Output the (X, Y) coordinate of the center of the cell containing the given text.  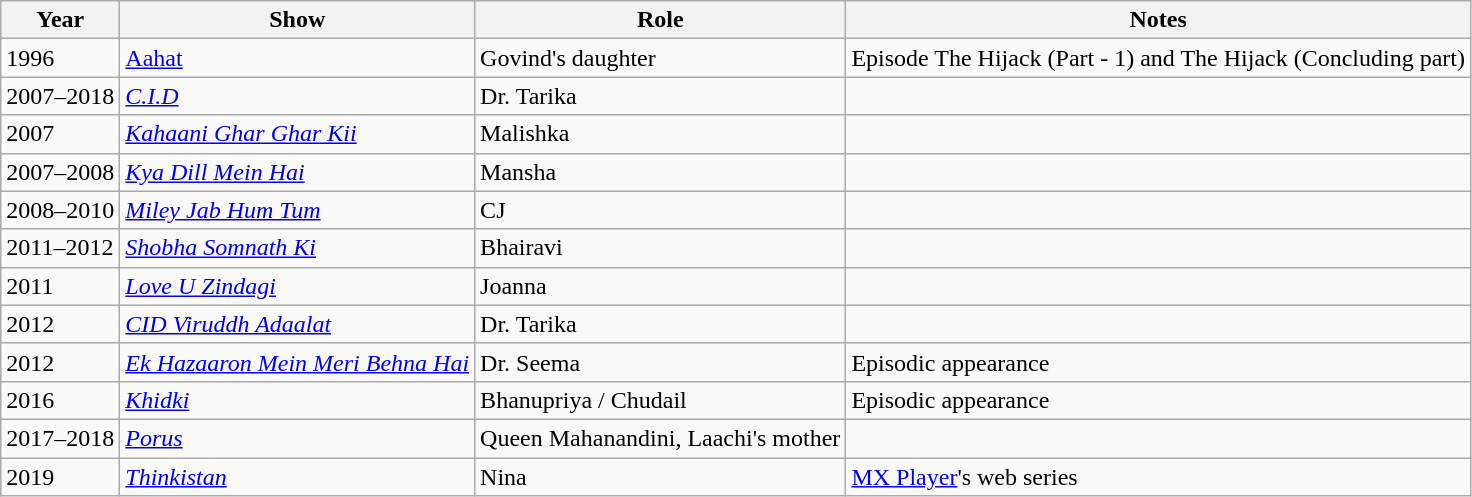
2019 (60, 477)
Dr. Seema (660, 362)
2007 (60, 134)
Nina (660, 477)
2007–2018 (60, 96)
Episode The Hijack (Part - 1) and The Hijack (Concluding part) (1158, 58)
Bhanupriya / Chudail (660, 400)
Thinkistan (298, 477)
MX Player's web series (1158, 477)
2011 (60, 286)
Porus (298, 438)
Shobha Somnath Ki (298, 248)
Love U Zindagi (298, 286)
Year (60, 20)
CJ (660, 210)
2011–2012 (60, 248)
Aahat (298, 58)
Miley Jab Hum Tum (298, 210)
C.I.D (298, 96)
Role (660, 20)
Khidki (298, 400)
Show (298, 20)
2016 (60, 400)
2008–2010 (60, 210)
Govind's daughter (660, 58)
Ek Hazaaron Mein Meri Behna Hai (298, 362)
1996 (60, 58)
Malishka (660, 134)
Queen Mahanandini, Laachi's mother (660, 438)
2007–2008 (60, 172)
Mansha (660, 172)
Kya Dill Mein Hai (298, 172)
Kahaani Ghar Ghar Kii (298, 134)
Notes (1158, 20)
2017–2018 (60, 438)
CID Viruddh Adaalat (298, 324)
Joanna (660, 286)
Bhairavi (660, 248)
